For the text-containing cell, return its midpoint in [x, y] coordinate format. 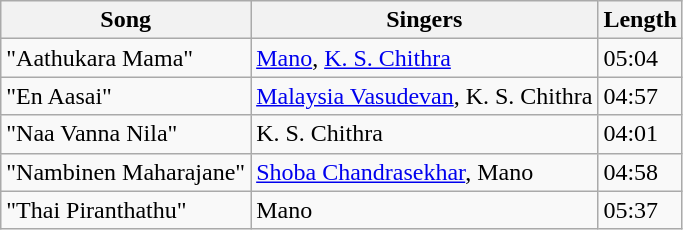
"Nambinen Maharajane" [126, 172]
"Aathukara Mama" [126, 58]
04:57 [640, 96]
Song [126, 20]
Mano, K. S. Chithra [424, 58]
Shoba Chandrasekhar, Mano [424, 172]
Malaysia Vasudevan, K. S. Chithra [424, 96]
K. S. Chithra [424, 134]
04:58 [640, 172]
Mano [424, 210]
Singers [424, 20]
"Naa Vanna Nila" [126, 134]
04:01 [640, 134]
05:37 [640, 210]
05:04 [640, 58]
"Thai Piranthathu" [126, 210]
Length [640, 20]
"En Aasai" [126, 96]
